For the text-containing cell, return its midpoint in (x, y) coordinate format. 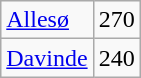
Allesø (47, 20)
240 (116, 58)
270 (116, 20)
Davinde (47, 58)
